Extract the [X, Y] coordinate from the center of the cell holding the provided text.  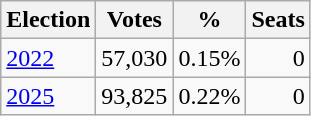
% [210, 20]
57,030 [134, 58]
93,825 [134, 96]
0.15% [210, 58]
0.22% [210, 96]
2025 [48, 96]
Seats [278, 20]
Votes [134, 20]
Election [48, 20]
2022 [48, 58]
